Output the [X, Y] coordinate of the center of the cell containing the given text.  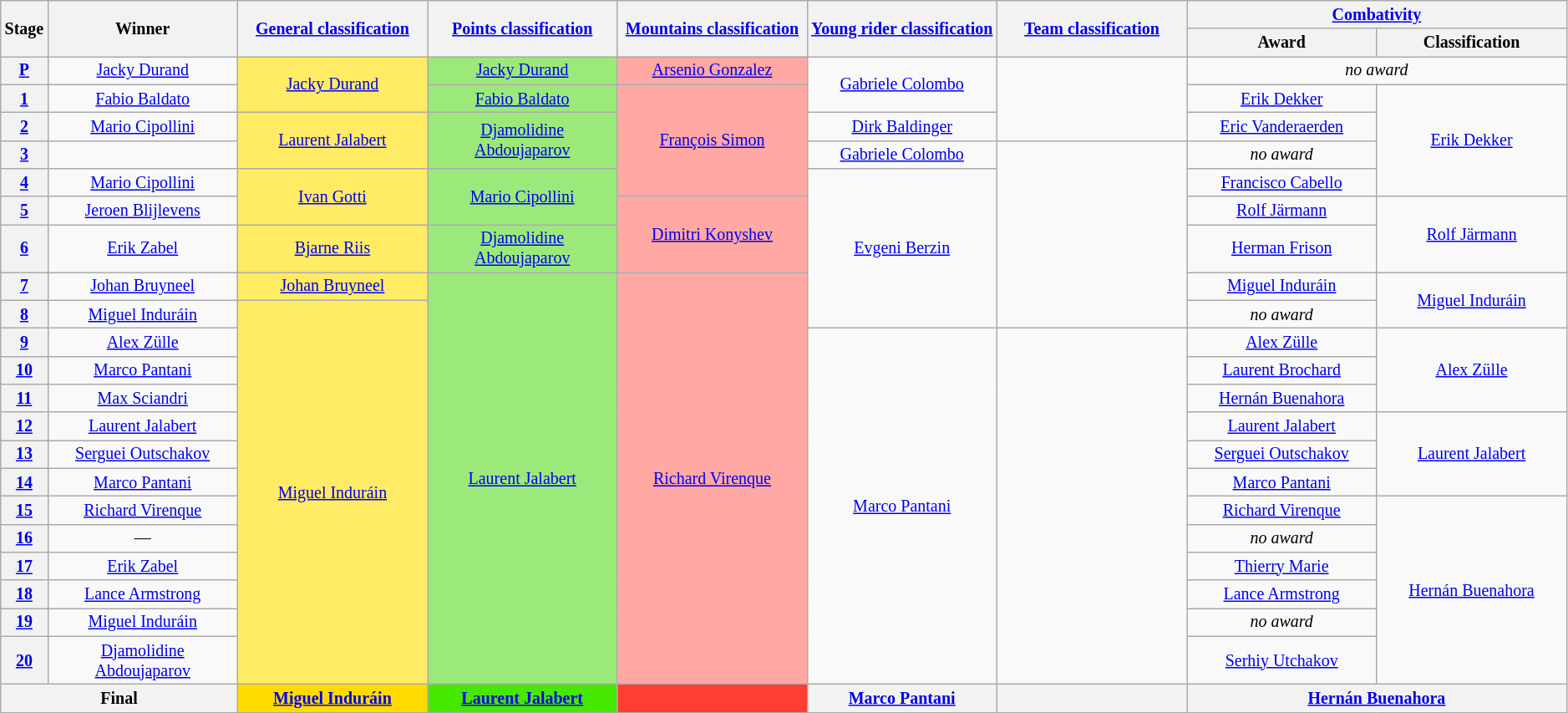
8 [24, 314]
6 [24, 249]
15 [24, 510]
Bjarne Riis [332, 249]
Young rider classification [902, 28]
Francisco Cabello [1281, 182]
Herman Frison [1281, 249]
— [142, 538]
Stage [24, 28]
Jeroen Blijlevens [142, 211]
18 [24, 593]
9 [24, 343]
Team classification [1091, 28]
Mountains classification [712, 28]
17 [24, 567]
14 [24, 483]
2 [24, 127]
3 [24, 154]
20 [24, 660]
General classification [332, 28]
4 [24, 182]
1 [24, 99]
7 [24, 286]
16 [24, 538]
Final [119, 699]
Winner [142, 28]
Eric Vanderaerden [1281, 127]
11 [24, 398]
Evgeni Berzin [902, 249]
Dimitri Konyshev [712, 234]
19 [24, 622]
Thierry Marie [1281, 567]
Max Sciandri [142, 398]
Laurent Brochard [1281, 371]
5 [24, 211]
François Simon [712, 140]
P [24, 70]
Arsenio Gonzalez [712, 70]
Combativity [1377, 15]
10 [24, 371]
Award [1281, 43]
Ivan Gotti [332, 197]
Serhiy Utchakov [1281, 660]
Points classification [523, 28]
12 [24, 426]
Dirk Baldinger [902, 127]
Classification [1472, 43]
13 [24, 455]
